Capture the cell that displays the provided text and extract its [x, y] central coordinate. 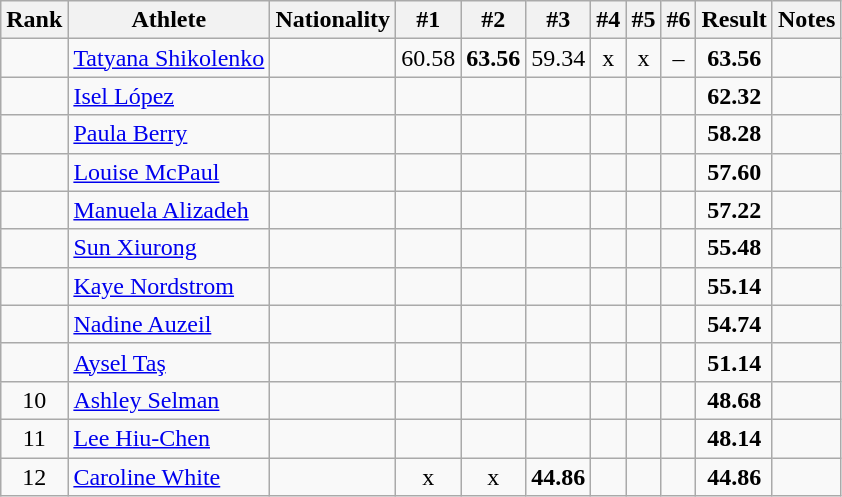
Paula Berry [169, 134]
#2 [494, 20]
60.58 [428, 58]
#6 [678, 20]
Sun Xiurong [169, 248]
48.14 [734, 438]
#1 [428, 20]
Lee Hiu-Chen [169, 438]
Louise McPaul [169, 172]
55.14 [734, 286]
– [678, 58]
#4 [608, 20]
Ashley Selman [169, 400]
59.34 [558, 58]
12 [34, 477]
Result [734, 20]
Kaye Nordstrom [169, 286]
Caroline White [169, 477]
Rank [34, 20]
#5 [644, 20]
Notes [806, 20]
51.14 [734, 362]
Nationality [333, 20]
Nadine Auzeil [169, 324]
Athlete [169, 20]
57.60 [734, 172]
Aysel Taş [169, 362]
Tatyana Shikolenko [169, 58]
58.28 [734, 134]
57.22 [734, 210]
11 [34, 438]
48.68 [734, 400]
Manuela Alizadeh [169, 210]
55.48 [734, 248]
#3 [558, 20]
Isel López [169, 96]
10 [34, 400]
62.32 [734, 96]
54.74 [734, 324]
